Search for the cell housing the specified text and yield its (X, Y) center coordinate. 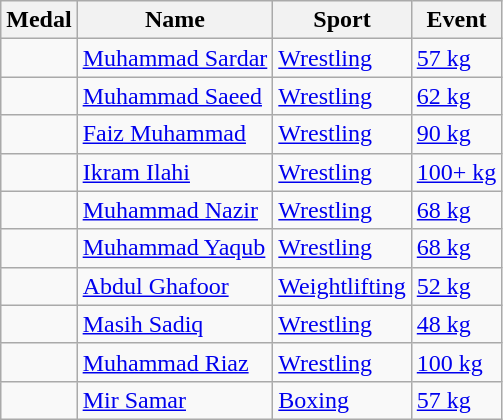
100 kg (456, 362)
Sport (342, 20)
100+ kg (456, 172)
Event (456, 20)
Weightlifting (342, 286)
Name (175, 20)
Boxing (342, 400)
48 kg (456, 324)
Mir Samar (175, 400)
Abdul Ghafoor (175, 286)
Muhammad Nazir (175, 210)
Medal (39, 20)
62 kg (456, 96)
Muhammad Saeed (175, 96)
90 kg (456, 134)
Muhammad Yaqub (175, 248)
Muhammad Sardar (175, 58)
Ikram Ilahi (175, 172)
Masih Sadiq (175, 324)
52 kg (456, 286)
Faiz Muhammad (175, 134)
Muhammad Riaz (175, 362)
